Return the [x, y] coordinate for the center point of the cell that contains the specified text.  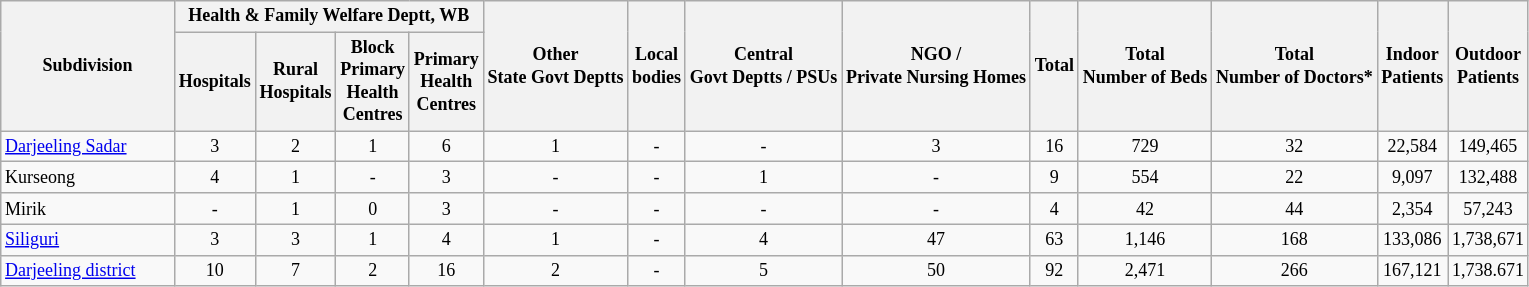
6 [446, 146]
50 [936, 270]
1,146 [1144, 240]
729 [1144, 146]
1,738,671 [1488, 240]
Siliguri [88, 240]
10 [214, 270]
Mirik [88, 208]
2,471 [1144, 270]
22,584 [1412, 146]
42 [1144, 208]
Darjeeling Sadar [88, 146]
32 [1294, 146]
TotalNumber of Doctors* [1294, 66]
Hospitals [214, 82]
Total [1054, 66]
OutdoorPatients [1488, 66]
NGO /Private Nursing Homes [936, 66]
1,738.671 [1488, 270]
63 [1054, 240]
44 [1294, 208]
0 [373, 208]
2,354 [1412, 208]
TotalNumber of Beds [1144, 66]
167,121 [1412, 270]
OtherState Govt Deptts [556, 66]
92 [1054, 270]
9,097 [1412, 178]
5 [763, 270]
Darjeeling district [88, 270]
Subdivision [88, 66]
149,465 [1488, 146]
IndoorPatients [1412, 66]
BlockPrimary Health Centres [373, 82]
266 [1294, 270]
132,488 [1488, 178]
CentralGovt Deptts / PSUs [763, 66]
9 [1054, 178]
7 [296, 270]
RuralHospitals [296, 82]
22 [1294, 178]
PrimaryHealth Centres [446, 82]
47 [936, 240]
168 [1294, 240]
Health & Family Welfare Deptt, WB [328, 16]
Localbodies [657, 66]
Kurseong [88, 178]
133,086 [1412, 240]
57,243 [1488, 208]
554 [1144, 178]
